Extract the [X, Y] coordinate from the center of the cell holding the provided text.  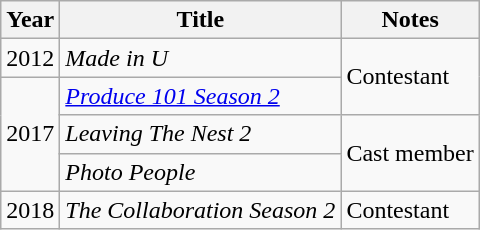
Notes [410, 20]
Made in U [200, 58]
Produce 101 Season 2 [200, 96]
2017 [30, 134]
Cast member [410, 153]
Year [30, 20]
The Collaboration Season 2 [200, 210]
Photo People [200, 172]
2012 [30, 58]
Title [200, 20]
Leaving The Nest 2 [200, 134]
2018 [30, 210]
